Pinpoint the cell where the given text exists, returning its [x, y] midpoint coordinate. 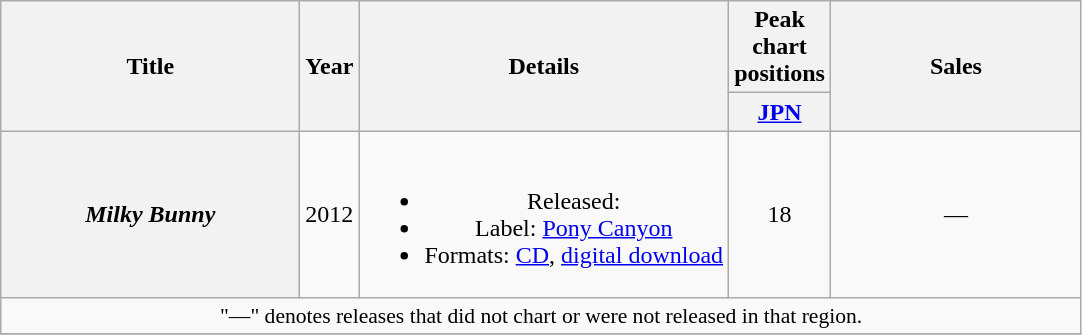
— [956, 214]
Peak chart positions [780, 47]
Released: Label: Pony CanyonFormats: CD, digital download [544, 214]
JPN [780, 112]
"—" denotes releases that did not chart or were not released in that region. [542, 316]
18 [780, 214]
2012 [330, 214]
Sales [956, 66]
Title [150, 66]
Year [330, 66]
Details [544, 66]
Milky Bunny [150, 214]
